Extract the (x, y) coordinate from the center of the cell holding the provided text.  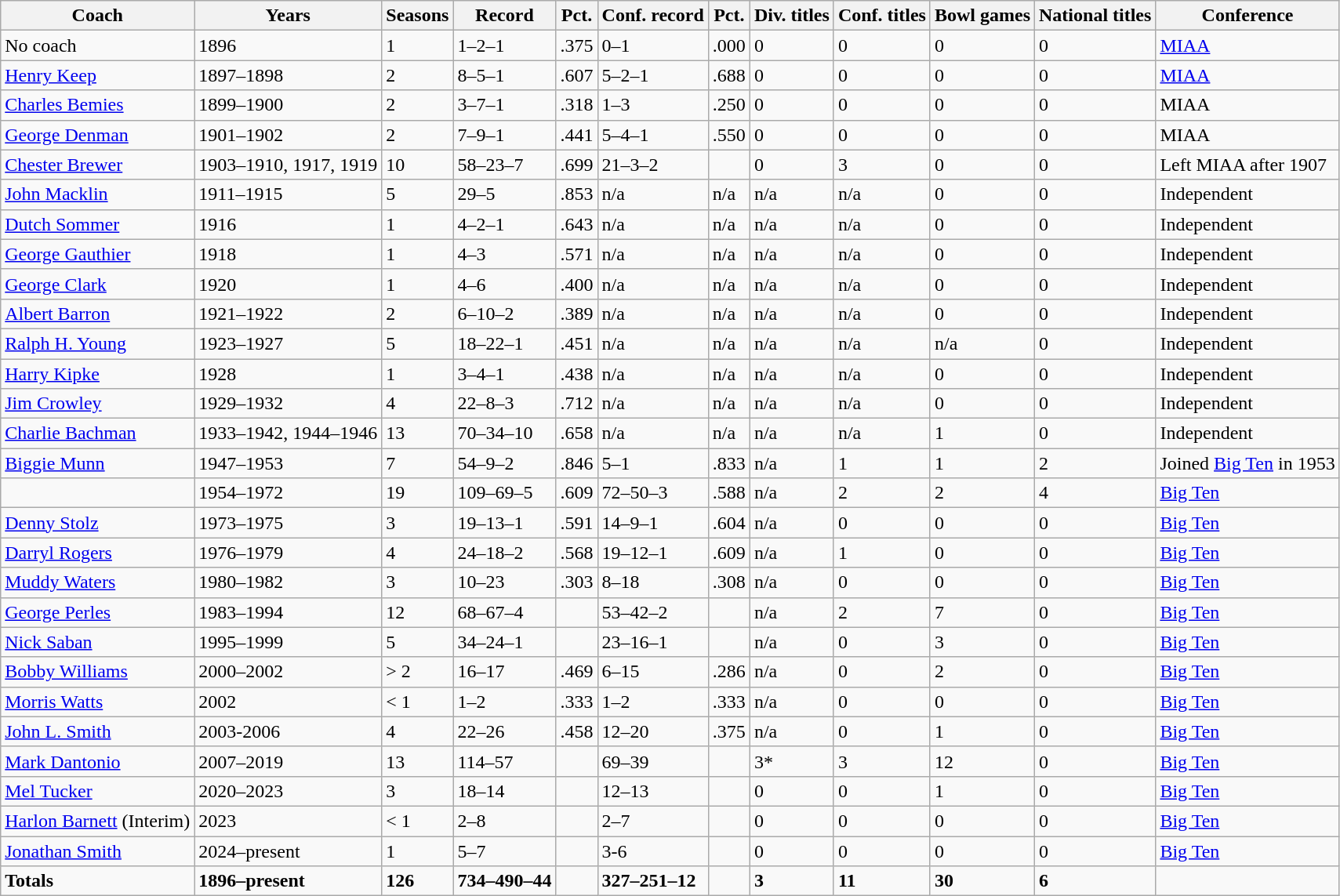
1916 (289, 224)
1933–1942, 1944–1946 (289, 433)
Years (289, 16)
109–69–5 (505, 493)
1976–1979 (289, 553)
1921–1922 (289, 314)
11 (881, 881)
1929–1932 (289, 404)
2003-2006 (289, 731)
Div. titles (792, 16)
Henry Keep (97, 75)
2023 (289, 821)
734–490–44 (505, 881)
Mel Tucker (97, 791)
.400 (577, 284)
Totals (97, 881)
3–4–1 (505, 374)
22–26 (505, 731)
1920 (289, 284)
2020–2023 (289, 791)
68–67–4 (505, 612)
Coach (97, 16)
5–4–1 (652, 135)
Albert Barron (97, 314)
4–6 (505, 284)
> 2 (417, 672)
2007–2019 (289, 761)
10 (417, 165)
Jonathan Smith (97, 851)
1918 (289, 254)
1983–1994 (289, 612)
.318 (577, 105)
69–39 (652, 761)
2002 (289, 702)
19–12–1 (652, 553)
.451 (577, 343)
Harlon Barnett (Interim) (97, 821)
2000–2002 (289, 672)
Charles Bemies (97, 105)
No coach (97, 45)
Darryl Rogers (97, 553)
Bowl games (982, 16)
.658 (577, 433)
1980–1982 (289, 582)
54–9–2 (505, 463)
72–50–3 (652, 493)
Harry Kipke (97, 374)
1896–present (289, 881)
3* (792, 761)
.308 (729, 582)
.441 (577, 135)
.469 (577, 672)
George Gauthier (97, 254)
3–7–1 (505, 105)
3-6 (652, 851)
John Macklin (97, 194)
19 (417, 493)
.853 (577, 194)
Bobby Williams (97, 672)
.712 (577, 404)
24–18–2 (505, 553)
1–2–1 (505, 45)
Left MIAA after 1907 (1247, 165)
23–16–1 (652, 642)
National titles (1095, 16)
Joined Big Ten in 1953 (1247, 463)
Conf. titles (881, 16)
30 (982, 881)
.550 (729, 135)
.607 (577, 75)
Jim Crowley (97, 404)
.699 (577, 165)
327–251–12 (652, 881)
.588 (729, 493)
29–5 (505, 194)
14–9–1 (652, 523)
Seasons (417, 16)
1897–1898 (289, 75)
.303 (577, 582)
John L. Smith (97, 731)
Record (505, 16)
58–23–7 (505, 165)
.286 (729, 672)
1954–1972 (289, 493)
George Clark (97, 284)
.833 (729, 463)
6 (1095, 881)
16–17 (505, 672)
7–9–1 (505, 135)
70–34–10 (505, 433)
.438 (577, 374)
Morris Watts (97, 702)
.643 (577, 224)
5–7 (505, 851)
.688 (729, 75)
1–3 (652, 105)
1899–1900 (289, 105)
2024–present (289, 851)
4–2–1 (505, 224)
.458 (577, 731)
.000 (729, 45)
George Perles (97, 612)
12–13 (652, 791)
8–18 (652, 582)
1911–1915 (289, 194)
18–14 (505, 791)
Denny Stolz (97, 523)
6–15 (652, 672)
Mark Dantonio (97, 761)
1923–1927 (289, 343)
8–5–1 (505, 75)
.604 (729, 523)
Biggie Munn (97, 463)
1973–1975 (289, 523)
6–10–2 (505, 314)
126 (417, 881)
Conference (1247, 16)
.250 (729, 105)
1903–1910, 1917, 1919 (289, 165)
1995–1999 (289, 642)
114–57 (505, 761)
.591 (577, 523)
10–23 (505, 582)
1947–1953 (289, 463)
0–1 (652, 45)
.846 (577, 463)
Muddy Waters (97, 582)
Dutch Sommer (97, 224)
53–42–2 (652, 612)
Ralph H. Young (97, 343)
18–22–1 (505, 343)
Charlie Bachman (97, 433)
Chester Brewer (97, 165)
5–1 (652, 463)
Conf. record (652, 16)
34–24–1 (505, 642)
Nick Saban (97, 642)
19–13–1 (505, 523)
1901–1902 (289, 135)
1928 (289, 374)
George Denman (97, 135)
2–7 (652, 821)
.389 (577, 314)
5–2–1 (652, 75)
12–20 (652, 731)
21–3–2 (652, 165)
1896 (289, 45)
22–8–3 (505, 404)
4–3 (505, 254)
2–8 (505, 821)
.571 (577, 254)
.568 (577, 553)
